Find where the given text appears and provide that cell's center as (x, y) coordinate. 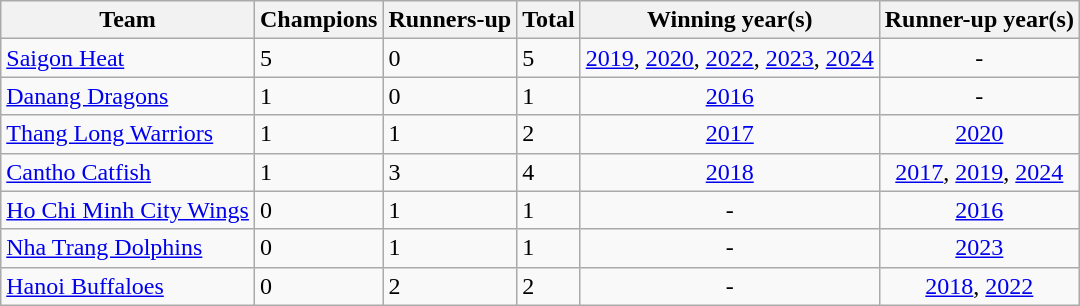
2017, 2019, 2024 (979, 172)
Total (549, 20)
2023 (979, 248)
2018, 2022 (979, 286)
2019, 2020, 2022, 2023, 2024 (730, 58)
Runner-up year(s) (979, 20)
Champions (318, 20)
3 (450, 172)
4 (549, 172)
Runners-up (450, 20)
Hanoi Buffaloes (128, 286)
2018 (730, 172)
Saigon Heat (128, 58)
Ho Chi Minh City Wings (128, 210)
Danang Dragons (128, 96)
2020 (979, 134)
Winning year(s) (730, 20)
Cantho Catfish (128, 172)
Team (128, 20)
Thang Long Warriors (128, 134)
2017 (730, 134)
Nha Trang Dolphins (128, 248)
